Pinpoint the cell where the given text exists, returning its [X, Y] midpoint coordinate. 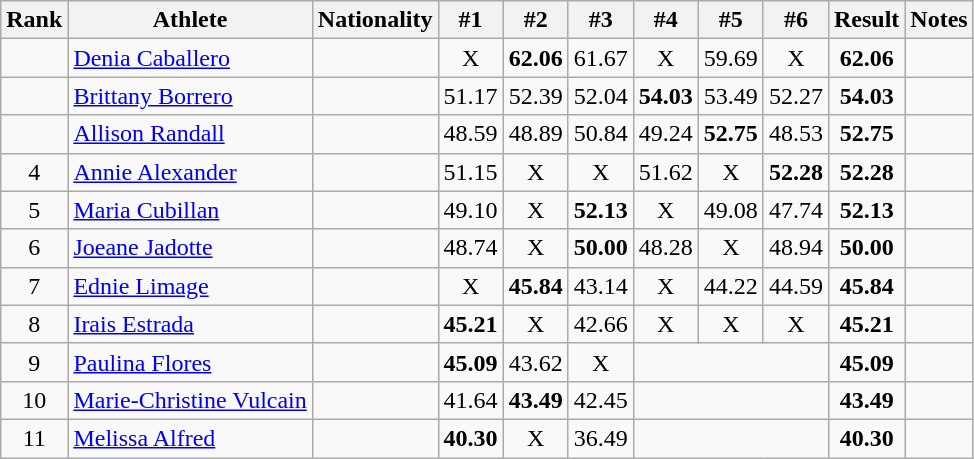
48.94 [796, 248]
4 [34, 172]
7 [34, 286]
49.08 [730, 210]
48.89 [536, 134]
#2 [536, 20]
Paulina Flores [190, 362]
Rank [34, 20]
9 [34, 362]
52.04 [600, 96]
50.84 [600, 134]
51.62 [666, 172]
8 [34, 324]
48.28 [666, 248]
#3 [600, 20]
Athlete [190, 20]
43.62 [536, 362]
41.64 [470, 400]
Joeane Jadotte [190, 248]
48.74 [470, 248]
52.39 [536, 96]
49.10 [470, 210]
5 [34, 210]
Maria Cubillan [190, 210]
61.67 [600, 58]
10 [34, 400]
Ednie Limage [190, 286]
49.24 [666, 134]
47.74 [796, 210]
36.49 [600, 438]
44.22 [730, 286]
Allison Randall [190, 134]
51.17 [470, 96]
48.59 [470, 134]
Notes [939, 20]
43.14 [600, 286]
Annie Alexander [190, 172]
48.53 [796, 134]
Denia Caballero [190, 58]
Result [866, 20]
#1 [470, 20]
11 [34, 438]
52.27 [796, 96]
42.66 [600, 324]
44.59 [796, 286]
Melissa Alfred [190, 438]
6 [34, 248]
51.15 [470, 172]
Brittany Borrero [190, 96]
42.45 [600, 400]
Nationality [375, 20]
#6 [796, 20]
Marie-Christine Vulcain [190, 400]
Irais Estrada [190, 324]
#5 [730, 20]
#4 [666, 20]
59.69 [730, 58]
53.49 [730, 96]
